Detect which cell encompasses the target text, then output its (X, Y) center coordinate. 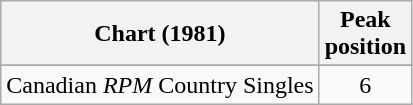
Chart (1981) (160, 34)
Canadian RPM Country Singles (160, 85)
6 (365, 85)
Peakposition (365, 34)
